Return the [X, Y] coordinate for the center point of the cell that contains the specified text.  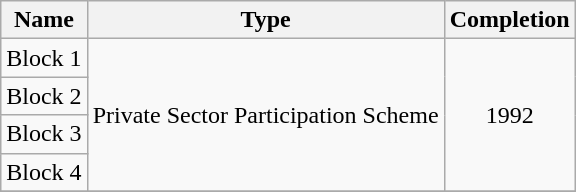
Block 4 [44, 172]
Completion [510, 20]
Block 2 [44, 96]
1992 [510, 115]
Block 1 [44, 58]
Private Sector Participation Scheme [266, 115]
Type [266, 20]
Block 3 [44, 134]
Name [44, 20]
